Return the [X, Y] coordinate for the center point of the cell that contains the specified text.  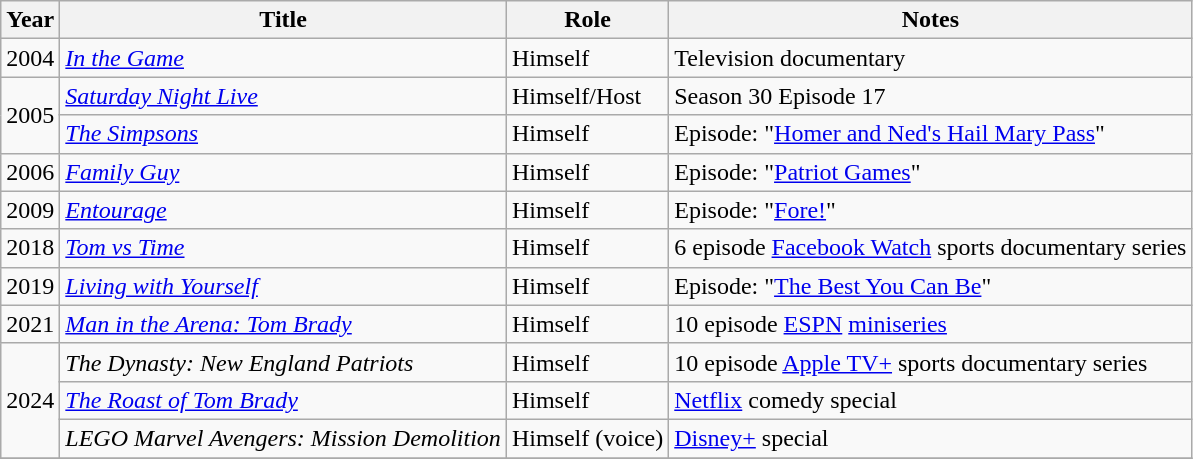
The Dynasty: New England Patriots [284, 362]
Himself/Host [587, 96]
Season 30 Episode 17 [930, 96]
Notes [930, 20]
Episode: "Homer and Ned's Hail Mary Pass" [930, 134]
10 episode Apple TV+ sports documentary series [930, 362]
Family Guy [284, 172]
In the Game [284, 58]
Netflix comedy special [930, 400]
Tom vs Time [284, 248]
Title [284, 20]
Disney+ special [930, 438]
LEGO Marvel Avengers: Mission Demolition [284, 438]
The Simpsons [284, 134]
Episode: "The Best You Can Be" [930, 286]
2005 [30, 115]
2006 [30, 172]
Entourage [284, 210]
The Roast of Tom Brady [284, 400]
2021 [30, 324]
Saturday Night Live [284, 96]
Himself (voice) [587, 438]
2019 [30, 286]
Role [587, 20]
10 episode ESPN miniseries [930, 324]
Year [30, 20]
Episode: "Patriot Games" [930, 172]
Living with Yourself [284, 286]
6 episode Facebook Watch sports documentary series [930, 248]
Episode: "Fore!" [930, 210]
2009 [30, 210]
2024 [30, 400]
Television documentary [930, 58]
2004 [30, 58]
2018 [30, 248]
Man in the Arena: Tom Brady [284, 324]
